Locate the cell with the specified text and output its [X, Y] center coordinate. 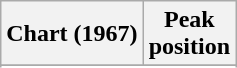
Peak position [189, 34]
Chart (1967) [72, 34]
